Return (x, y) of the center of cell containing provided text 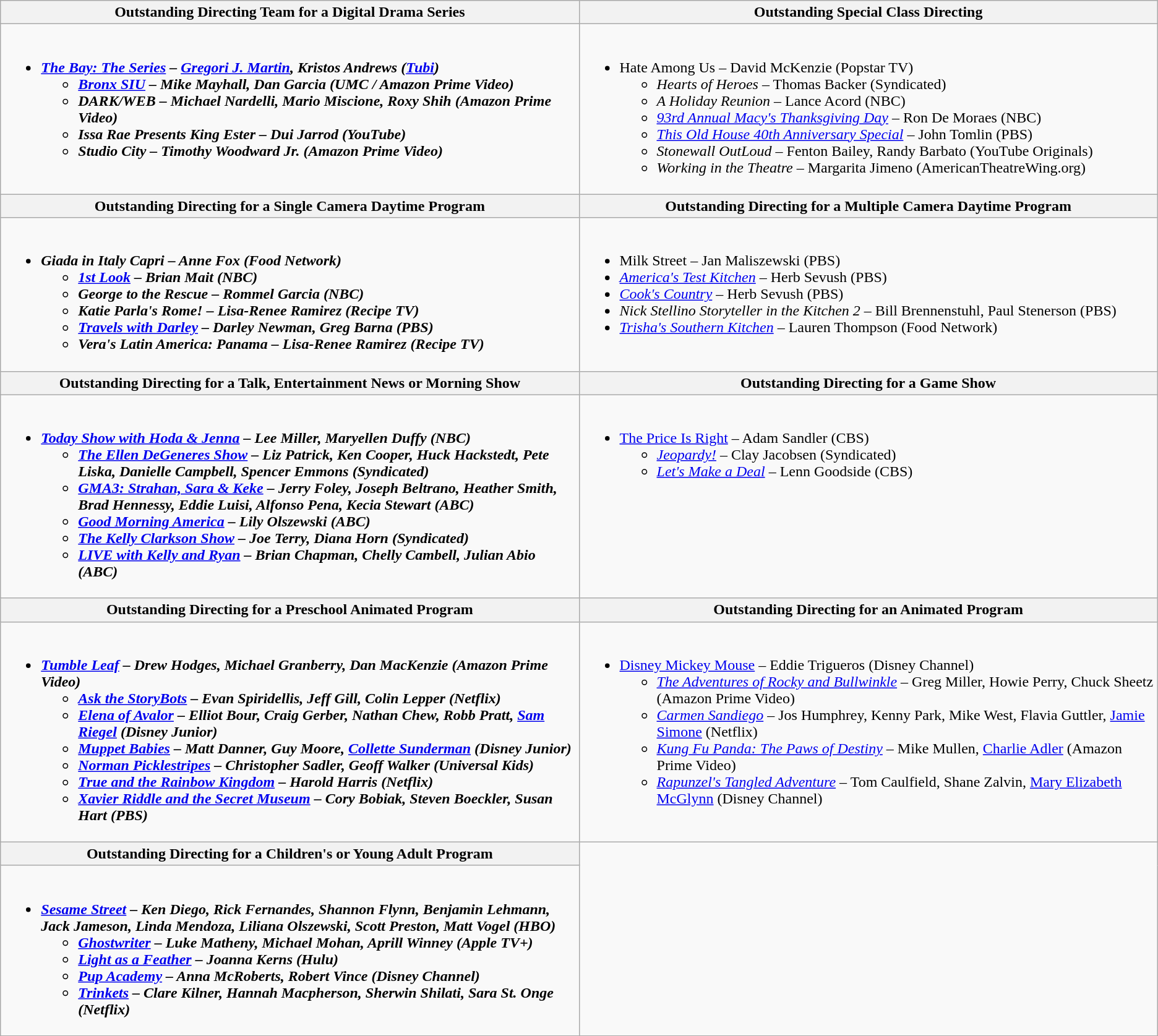
Outstanding Directing for a Preschool Animated Program (289, 610)
The Price Is Right – Adam Sandler (CBS)Jeopardy! – Clay Jacobsen (Syndicated)Let's Make a Deal – Lenn Goodside (CBS) (868, 496)
Outstanding Directing for a Multiple Camera Daytime Program (868, 206)
Outstanding Directing for an Animated Program (868, 610)
Outstanding Directing for a Game Show (868, 383)
Outstanding Directing for a Single Camera Daytime Program (289, 206)
Outstanding Special Class Directing (868, 12)
Outstanding Directing for a Children's or Young Adult Program (289, 854)
Outstanding Directing Team for a Digital Drama Series (289, 12)
Outstanding Directing for a Talk, Entertainment News or Morning Show (289, 383)
